Identify which cell holds the provided text, then report its [x, y] central coordinate. 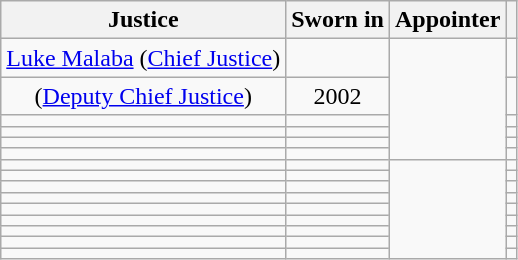
Sworn in [338, 20]
2002 [338, 96]
Appointer [447, 20]
(Deputy Chief Justice) [144, 96]
Luke Malaba (Chief Justice) [144, 58]
Justice [144, 20]
